From the cell containing the given text, extract its center point as (X, Y) coordinate. 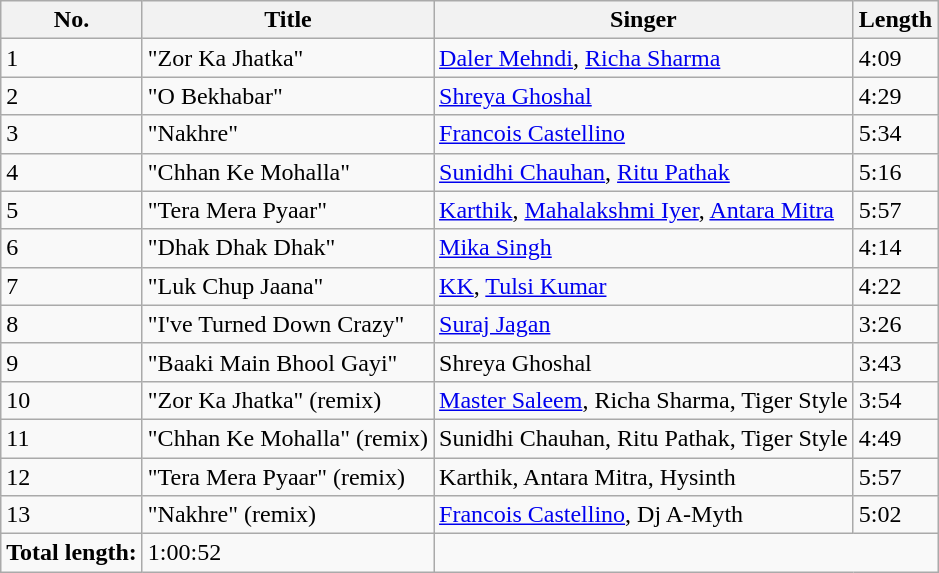
KK, Tulsi Kumar (644, 286)
"Nakhre" (remix) (288, 515)
Sunidhi Chauhan, Ritu Pathak, Tiger Style (644, 438)
Karthik, Antara Mitra, Hysinth (644, 477)
Length (895, 20)
4:22 (895, 286)
5:16 (895, 172)
Mika Singh (644, 248)
"Dhak Dhak Dhak" (288, 248)
3 (72, 134)
5:34 (895, 134)
Singer (644, 20)
5 (72, 210)
4:49 (895, 438)
1 (72, 58)
11 (72, 438)
No. (72, 20)
"Tera Mera Pyaar" (288, 210)
5:02 (895, 515)
"Zor Ka Jhatka" (288, 58)
Sunidhi Chauhan, Ritu Pathak (644, 172)
3:54 (895, 400)
"I've Turned Down Crazy" (288, 324)
"O Bekhabar" (288, 96)
6 (72, 248)
4:09 (895, 58)
4:29 (895, 96)
"Chhan Ke Mohalla" (288, 172)
Title (288, 20)
Total length: (72, 553)
Master Saleem, Richa Sharma, Tiger Style (644, 400)
3:26 (895, 324)
12 (72, 477)
"Baaki Main Bhool Gayi" (288, 362)
Karthik, Mahalakshmi Iyer, Antara Mitra (644, 210)
Francois Castellino (644, 134)
7 (72, 286)
1:00:52 (288, 553)
Daler Mehndi, Richa Sharma (644, 58)
10 (72, 400)
4:14 (895, 248)
"Zor Ka Jhatka" (remix) (288, 400)
"Nakhre" (288, 134)
Francois Castellino, Dj A-Myth (644, 515)
3:43 (895, 362)
"Chhan Ke Mohalla" (remix) (288, 438)
4 (72, 172)
"Tera Mera Pyaar" (remix) (288, 477)
"Luk Chup Jaana" (288, 286)
Suraj Jagan (644, 324)
9 (72, 362)
8 (72, 324)
2 (72, 96)
13 (72, 515)
